From the cell containing the given text, extract its center point as [x, y] coordinate. 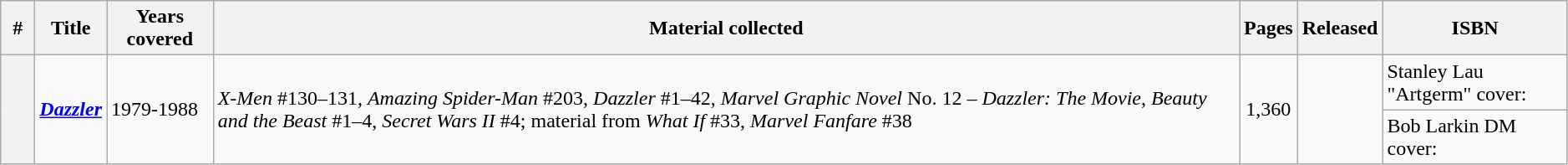
ISBN [1475, 28]
Released [1340, 28]
Bob Larkin DM cover: [1475, 137]
# [18, 28]
Stanley Lau "Artgerm" cover: [1475, 82]
Material collected [726, 28]
Title [71, 28]
Pages [1269, 28]
1,360 [1269, 110]
1979-1988 [160, 110]
Years covered [160, 28]
Dazzler [71, 110]
